Provide the [x, y] coordinate of the cell's center where the given text is located.  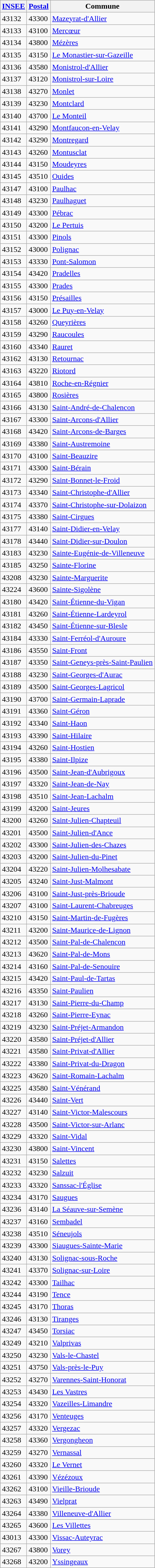
Paulhac [103, 189]
43169 [13, 444]
Valprivas [103, 1343]
Tailhac [103, 1282]
Salzuit [103, 1173]
43156 [13, 298]
43183 [13, 553]
Saint-Étienne-Lardeyrol [103, 614]
Prades [103, 286]
Saint-Paulien [103, 991]
43202 [13, 845]
Vals-le-Chastel [103, 1355]
43135 [13, 55]
Rauret [103, 346]
Mercœur [103, 31]
Saint-Laurent-Chabreuges [103, 905]
Siaugues-Sainte-Marie [103, 1246]
Pinols [103, 237]
43245 [13, 1307]
Sanssac-l'Église [103, 1185]
Moudeyres [103, 164]
Ouides [103, 177]
Saint-Just-Malmont [103, 881]
43133 [13, 31]
43265 [13, 1526]
43224 [13, 590]
Yssingeaux [103, 1562]
43162 [13, 359]
Saugues [103, 1197]
43153 [13, 261]
43810 [39, 383]
43151 [13, 237]
43178 [13, 541]
Saint-Victor-sur-Arlanc [103, 1124]
Saint-Austremoine [103, 444]
Saint-Cirgues [103, 517]
Sainte-Florine [103, 565]
Saint-Georges-d'Aurac [103, 675]
43228 [13, 1124]
43149 [13, 213]
43252 [13, 1380]
Salettes [103, 1161]
43207 [13, 905]
Saint-Préjet-Armandon [103, 1027]
43184 [13, 638]
Saint-Vincent [103, 1149]
Vézézoux [103, 1477]
Vissac-Auteyrac [103, 1538]
43143 [13, 152]
43225 [13, 1088]
Polignac [103, 249]
43185 [13, 565]
43218 [13, 1015]
43221 [13, 1051]
Riotord [103, 371]
Venteuges [103, 1416]
Saint-Géron [103, 711]
Vernassal [103, 1452]
Saint-Julien-d'Ance [103, 833]
Saint-Jean-Lachalm [103, 796]
Saint-Arcons-de-Barges [103, 432]
43196 [13, 772]
Pont-Salomon [103, 261]
43165 [13, 395]
Les Vastres [103, 1392]
43136 [13, 67]
Saint-Germain-Laprade [103, 699]
43155 [13, 286]
Saint-Privat-d'Allier [103, 1051]
43142 [13, 140]
43251 [13, 1367]
Rosières [103, 395]
43264 [13, 1513]
43134 [13, 43]
Vielprat [103, 1501]
Saint-Vidal [103, 1137]
43120 [39, 79]
Saint-Haon [103, 723]
Le Puy-en-Velay [103, 310]
43244 [13, 1294]
43217 [13, 1003]
43132 [13, 19]
Saint-Julien-des-Chazes [103, 845]
Saint-Romain-Lachalm [103, 1076]
43229 [13, 1137]
43180 [13, 602]
Saint-André-de-Chalencon [103, 407]
43223 [13, 1076]
43241 [13, 1270]
Saint-Jean-de-Nay [103, 784]
43750 [39, 1367]
Saint-Préjet-d'Allier [103, 1039]
43197 [13, 784]
43201 [13, 833]
43199 [13, 808]
Varennes-Saint-Honorat [103, 1380]
Présailles [103, 298]
Le Vernet [103, 1465]
Thoras [103, 1307]
43137 [13, 79]
43211 [13, 930]
43203 [13, 857]
43198 [13, 796]
Vieille-Brioude [103, 1489]
43182 [13, 626]
43213 [13, 954]
Solignac-sur-Loire [103, 1270]
43139 [13, 103]
43263 [13, 1501]
Tiranges [103, 1319]
43141 [13, 128]
43148 [13, 201]
43181 [13, 614]
Saint-Bonnet-le-Froid [103, 480]
Montclard [103, 103]
Retournac [103, 359]
43239 [13, 1246]
Saint-Didier-sur-Doulon [103, 541]
Torsiac [103, 1331]
43234 [13, 1197]
43145 [13, 177]
43138 [13, 91]
Saint-Pal-de-Senouire [103, 966]
Saint-Vénérand [103, 1088]
Saint-Pierre-Eynac [103, 1015]
Tence [103, 1294]
Saint-Hostien [103, 748]
43249 [13, 1343]
43195 [13, 760]
43216 [13, 991]
Saint-Étienne-du-Vigan [103, 602]
43238 [13, 1234]
Saint-Julien-du-Pinet [103, 857]
43258 [13, 1440]
Vergezac [103, 1428]
Pradelles [103, 274]
43157 [13, 310]
43204 [13, 869]
Monistrol-d'Allier [103, 67]
43226 [13, 1100]
43257 [13, 1428]
Vorey [103, 1550]
43159 [13, 334]
43231 [13, 1161]
43158 [13, 322]
43175 [13, 517]
Saint-Julien-Chapteuil [103, 821]
43253 [13, 1392]
43242 [13, 1282]
Vals-près-le-Puy [103, 1367]
43208 [13, 578]
43219 [13, 1027]
43205 [13, 881]
Saint-Geneys-près-Saint-Paulien [103, 663]
Saint-Privat-du-Dragon [103, 1064]
43186 [13, 650]
43173 [13, 492]
43550 [39, 650]
43168 [13, 432]
Saint-Paul-de-Tartas [103, 979]
43212 [13, 942]
43191 [13, 711]
Le Pertuis [103, 225]
Paulhaguet [103, 201]
43246 [13, 1319]
43163 [13, 371]
Montfaucon-en-Velay [103, 128]
Saint-Bérain [103, 468]
43237 [13, 1222]
Mazeyrat-d'Allier [103, 19]
Montusclat [103, 152]
Pébrac [103, 213]
Villeneuve-d'Allier [103, 1513]
Saint-Jeures [103, 808]
43490 [39, 1501]
43214 [13, 966]
Sembadel [103, 1222]
43188 [13, 675]
Saint-Arcons-d'Allier [103, 420]
43259 [13, 1452]
Monistrol-sur-Loire [103, 79]
Saint-Jean-d'Aubrigoux [103, 772]
43267 [13, 1550]
Sainte-Eugénie-de-Villeneuve [103, 553]
Sainte-Marguerite [103, 578]
La Séauve-sur-Semène [103, 1209]
43227 [13, 1112]
Saint-Vert [103, 1100]
43194 [13, 748]
43193 [13, 735]
43187 [13, 663]
Saint-Pal-de-Mons [103, 954]
43172 [13, 480]
Séneujols [103, 1234]
43171 [13, 468]
Saint-Georges-Lagricol [103, 687]
43164 [13, 383]
43262 [13, 1489]
Postal [39, 6]
Queyrières [103, 322]
43206 [13, 893]
Le Monastier-sur-Gazeille [103, 55]
Saint-Julien-Molhesabate [103, 869]
Raucoules [103, 334]
Vazeilles-Limandre [103, 1404]
Saint-Didier-en-Velay [103, 529]
43215 [13, 979]
Les Villettes [103, 1526]
Saint-Martin-de-Fugères [103, 918]
Saint-Pal-de-Chalencon [103, 942]
Saint-Victor-Malescours [103, 1112]
Roche-en-Régnier [103, 383]
Saint-Just-près-Brioude [103, 893]
43192 [13, 723]
43147 [13, 189]
43232 [13, 1173]
43013 [13, 1538]
43222 [13, 1064]
43166 [13, 407]
Sainte-Sigolène [103, 590]
43233 [13, 1185]
43430 [39, 1392]
INSEE [13, 6]
43247 [13, 1331]
Vergongheon [103, 1440]
Saint-Beauzire [103, 456]
43177 [13, 529]
Saint-Maurice-de-Lignon [103, 930]
43236 [13, 1209]
43268 [13, 1562]
Saint-Christophe-d'Allier [103, 492]
Saint-Étienne-sur-Blesle [103, 626]
43144 [13, 164]
Montregard [103, 140]
Saint-Front [103, 650]
Solignac-sous-Roche [103, 1258]
43261 [13, 1477]
Saint-Ilpize [103, 760]
43154 [13, 274]
Commune [103, 6]
Le Monteil [103, 116]
Saint-Pierre-du-Champ [103, 1003]
Saint-Ferréol-d'Auroure [103, 638]
Saint-Hilaire [103, 735]
43256 [13, 1416]
43167 [13, 420]
Saint-Christophe-sur-Dolaizon [103, 504]
43152 [13, 249]
Mézères [103, 43]
Monlet [103, 91]
43174 [13, 504]
43254 [13, 1404]
43189 [13, 687]
